Detect which cell encompasses the target text, then output its [x, y] center coordinate. 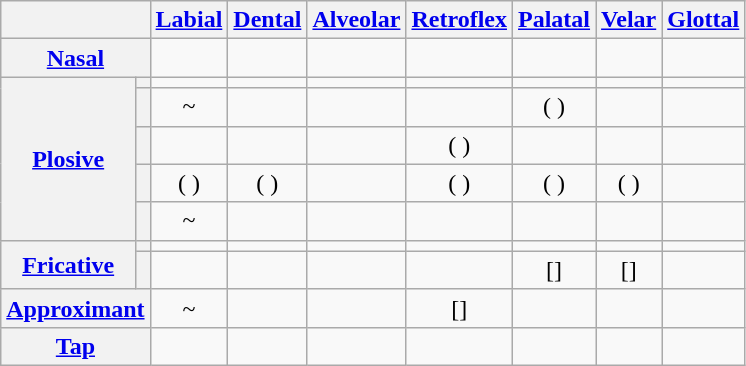
Labial [189, 20]
Plosive [68, 158]
Palatal [554, 20]
Dental [268, 20]
Approximant [76, 308]
Alveolar [356, 20]
Glottal [704, 20]
Fricative [68, 264]
Velar [629, 20]
Retroflex [460, 20]
Tap [76, 346]
Nasal [76, 58]
